Return [X, Y] of the center of cell containing provided text 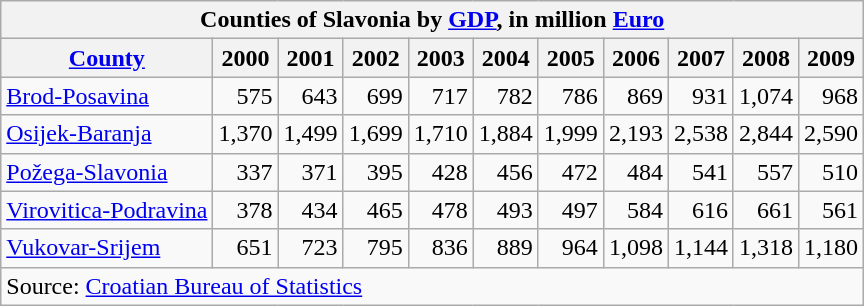
1,098 [636, 248]
931 [700, 96]
717 [440, 96]
2007 [700, 58]
2,193 [636, 134]
1,370 [246, 134]
2006 [636, 58]
378 [246, 210]
869 [636, 96]
434 [310, 210]
889 [506, 248]
723 [310, 248]
Vukovar-Srijem [107, 248]
661 [766, 210]
1,699 [376, 134]
643 [310, 96]
616 [700, 210]
1,499 [310, 134]
Brod-Posavina [107, 96]
2,844 [766, 134]
1,180 [832, 248]
2002 [376, 58]
1,074 [766, 96]
478 [440, 210]
1,999 [570, 134]
371 [310, 172]
472 [570, 172]
497 [570, 210]
Osijek-Baranja [107, 134]
493 [506, 210]
2003 [440, 58]
Source: Croatian Bureau of Statistics [432, 286]
2004 [506, 58]
1,710 [440, 134]
541 [700, 172]
2005 [570, 58]
1,318 [766, 248]
2001 [310, 58]
557 [766, 172]
Virovitica-Podravina [107, 210]
964 [570, 248]
584 [636, 210]
651 [246, 248]
Counties of Slavonia by GDP, in million Euro [432, 20]
465 [376, 210]
2,590 [832, 134]
786 [570, 96]
428 [440, 172]
1,144 [700, 248]
456 [506, 172]
2000 [246, 58]
836 [440, 248]
699 [376, 96]
782 [506, 96]
2009 [832, 58]
561 [832, 210]
510 [832, 172]
Požega-Slavonia [107, 172]
2,538 [700, 134]
1,884 [506, 134]
County [107, 58]
484 [636, 172]
395 [376, 172]
2008 [766, 58]
795 [376, 248]
968 [832, 96]
575 [246, 96]
337 [246, 172]
